Find where the given text appears and provide that cell's center as (X, Y) coordinate. 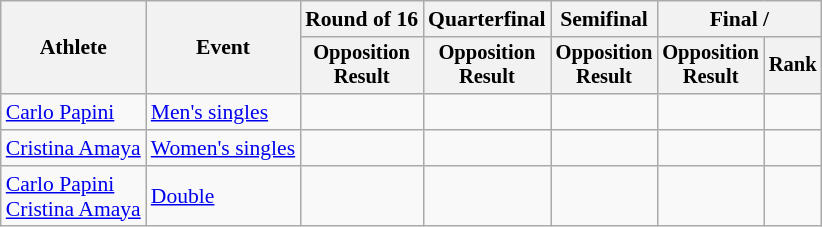
Women's singles (223, 148)
Final / (739, 19)
Round of 16 (362, 19)
Athlete (74, 48)
Carlo PapiniCristina Amaya (74, 196)
Rank (793, 66)
Semifinal (604, 19)
Carlo Papini (74, 112)
Quarterfinal (487, 19)
Men's singles (223, 112)
Event (223, 48)
Double (223, 196)
Cristina Amaya (74, 148)
